Pinpoint the cell where the given text exists, returning its (X, Y) midpoint coordinate. 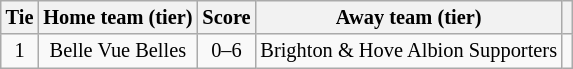
Belle Vue Belles (118, 51)
0–6 (226, 51)
Brighton & Hove Albion Supporters (408, 51)
Tie (20, 17)
Score (226, 17)
Home team (tier) (118, 17)
Away team (tier) (408, 17)
1 (20, 51)
